Extract the [X, Y] coordinate from the center of the cell holding the provided text.  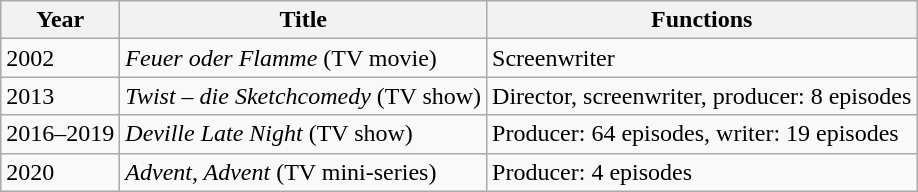
Producer: 64 episodes, writer: 19 episodes [702, 134]
2020 [60, 172]
Director, screenwriter, producer: 8 episodes [702, 96]
Twist – die Sketchcomedy (TV show) [304, 96]
Year [60, 20]
Producer: 4 episodes [702, 172]
Deville Late Night (TV show) [304, 134]
2002 [60, 58]
Feuer oder Flamme (TV movie) [304, 58]
Title [304, 20]
2013 [60, 96]
Functions [702, 20]
Screenwriter [702, 58]
2016–2019 [60, 134]
Advent, Advent (TV mini-series) [304, 172]
